Provide the [x, y] coordinate of the cell's center where the given text is located.  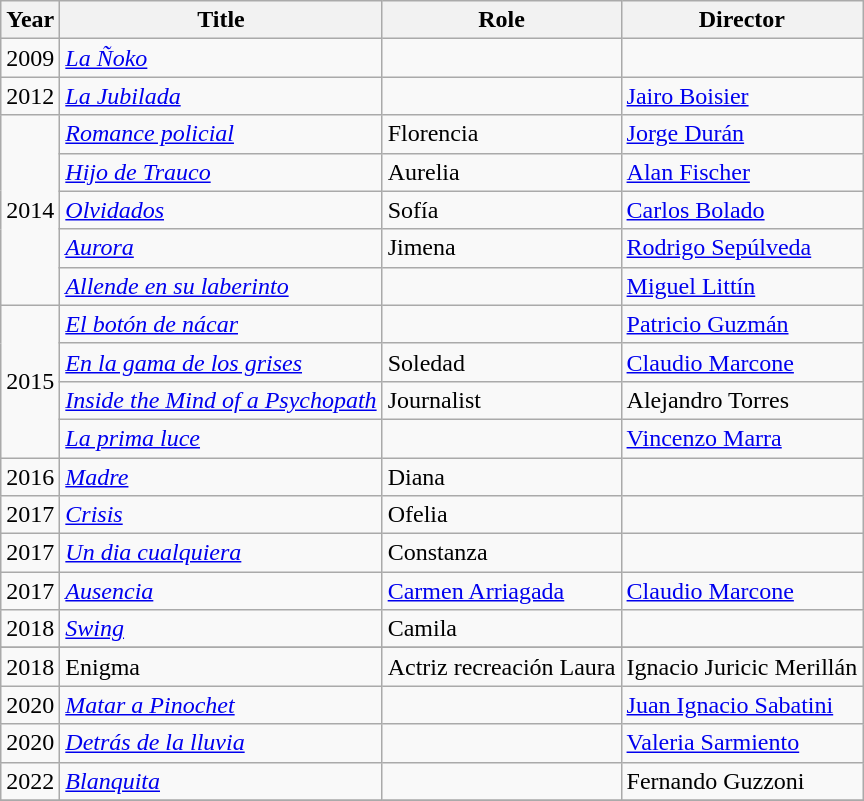
Valeria Sarmiento [742, 743]
Carmen Arriagada [502, 591]
Madre [221, 477]
Un dia cualquiera [221, 553]
Jairo Boisier [742, 96]
Hijo de Trauco [221, 172]
En la gama de los grises [221, 362]
2009 [30, 58]
Jorge Durán [742, 134]
Diana [502, 477]
Jimena [502, 248]
La Jubilada [221, 96]
Allende en su laberinto [221, 286]
Olvidados [221, 210]
Fernando Guzzoni [742, 781]
Camila [502, 629]
Soledad [502, 362]
Enigma [221, 667]
2022 [30, 781]
Year [30, 20]
Ignacio Juricic Merillán [742, 667]
Ausencia [221, 591]
Carlos Bolado [742, 210]
Crisis [221, 515]
Patricio Guzmán [742, 324]
Ofelia [502, 515]
Inside the Mind of a Psychopath [221, 400]
Sofía [502, 210]
Vincenzo Marra [742, 438]
Alan Fischer [742, 172]
Alejandro Torres [742, 400]
Swing [221, 629]
Role [502, 20]
2015 [30, 381]
Journalist [502, 400]
Actriz recreación Laura [502, 667]
2014 [30, 210]
La Ñoko [221, 58]
2012 [30, 96]
Florencia [502, 134]
Miguel Littín [742, 286]
Title [221, 20]
Juan Ignacio Sabatini [742, 705]
Detrás de la lluvia [221, 743]
Matar a Pinochet [221, 705]
Director [742, 20]
Romance policial [221, 134]
Blanquita [221, 781]
Rodrigo Sepúlveda [742, 248]
La prima luce [221, 438]
Aurelia [502, 172]
Aurora [221, 248]
El botón de nácar [221, 324]
Constanza [502, 553]
2016 [30, 477]
